Output the (X, Y) coordinate of the center of the cell containing the given text.  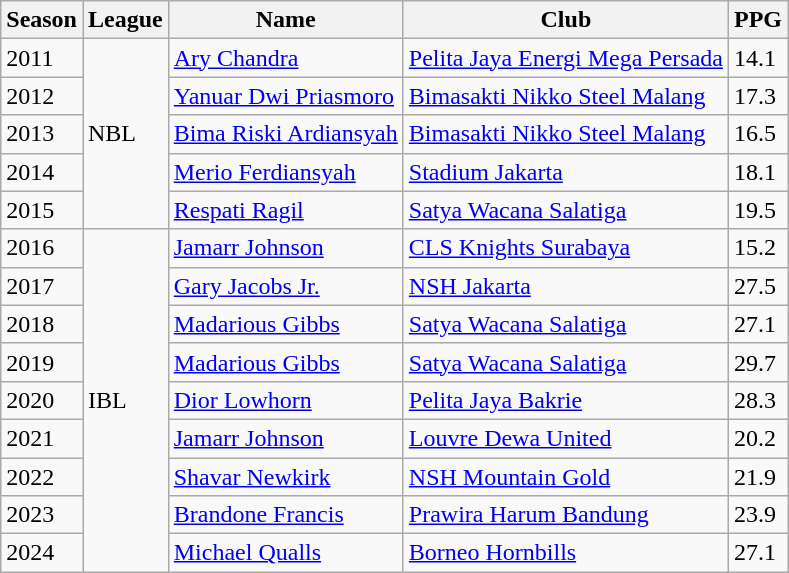
Bima Riski Ardiansyah (286, 134)
Season (42, 20)
Louvre Dewa United (566, 438)
Pelita Jaya Energi Mega Persada (566, 58)
Shavar Newkirk (286, 477)
2012 (42, 96)
CLS Knights Surabaya (566, 248)
2020 (42, 400)
16.5 (758, 134)
PPG (758, 20)
15.2 (758, 248)
17.3 (758, 96)
2016 (42, 248)
Pelita Jaya Bakrie (566, 400)
2023 (42, 515)
IBL (125, 400)
29.7 (758, 362)
Gary Jacobs Jr. (286, 286)
Merio Ferdiansyah (286, 172)
2018 (42, 324)
Ary Chandra (286, 58)
Club (566, 20)
Dior Lowhorn (286, 400)
2014 (42, 172)
Name (286, 20)
2021 (42, 438)
2024 (42, 553)
2015 (42, 210)
NSH Mountain Gold (566, 477)
20.2 (758, 438)
2022 (42, 477)
Yanuar Dwi Priasmoro (286, 96)
League (125, 20)
2011 (42, 58)
19.5 (758, 210)
NSH Jakarta (566, 286)
23.9 (758, 515)
2013 (42, 134)
2017 (42, 286)
28.3 (758, 400)
Stadium Jakarta (566, 172)
2019 (42, 362)
Prawira Harum Bandung (566, 515)
NBL (125, 134)
Respati Ragil (286, 210)
Borneo Hornbills (566, 553)
21.9 (758, 477)
Michael Qualls (286, 553)
Brandone Francis (286, 515)
18.1 (758, 172)
27.5 (758, 286)
14.1 (758, 58)
